From the cell containing the given text, extract its center point as (x, y) coordinate. 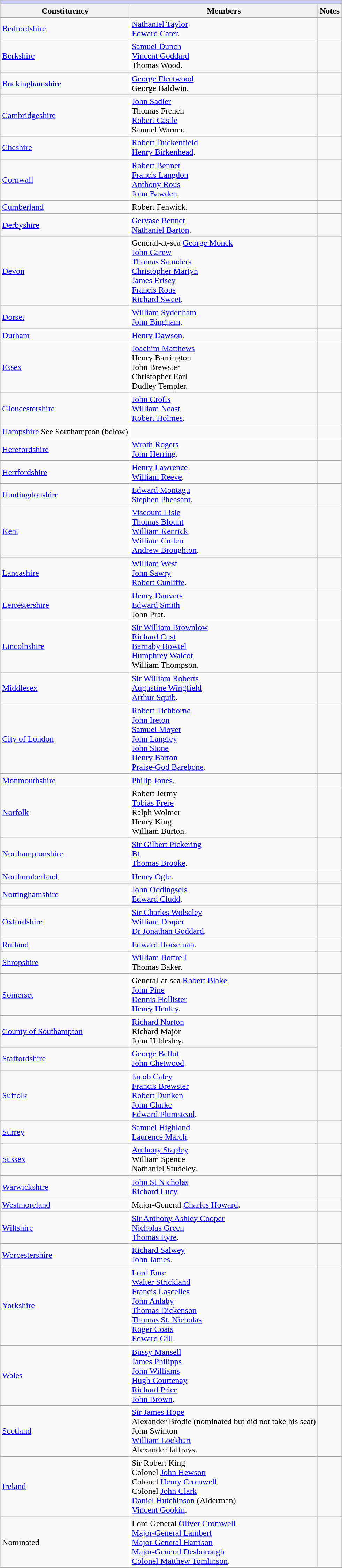
Sir James HopeAlexander Brodie (nominated but did not take his seat) John SwintonWilliam LockhartAlexander Jaffrays. (224, 1431)
Bedfordshire (65, 29)
Surrey (65, 1132)
Nominated (65, 1542)
Worcestershire (65, 1255)
Samuel Dunch Vincent Goddard Thomas Wood. (224, 56)
Sir William RobertsAugustine WingfieldArthur Squib. (224, 688)
Rutland (65, 945)
Henry Dawson. (224, 335)
Robert TichborneJohn IretonSamuel Moyer John Langley John Stone Henry BartonPraise-God Barebone. (224, 739)
Joachim Matthews Henry Barrington John Brewster Christopher Earl Dudley Templer. (224, 367)
County of Southampton (65, 1031)
Henry Danvers Edward Smith John Prat. (224, 605)
Buckinghamshire (65, 84)
Gervase Bennet Nathaniel Barton. (224, 225)
Norfolk (65, 812)
Henry Ogle. (224, 877)
Edward Montagu Stephen Pheasant. (224, 495)
George Fleetwood George Baldwin. (224, 84)
John Oddingsels Edward Cludd. (224, 894)
Kent (65, 531)
Sir Charles WolseleyWilliam DraperDr Jonathan Goddard. (224, 922)
Devon (65, 271)
Middlesex (65, 688)
Wales (65, 1375)
Lord General Oliver Cromwell Major-General Lambert Major-General Harrison Major-General Desborough Colonel Matthew Tomlinson. (224, 1542)
William West John Sawry Robert Cunliffe. (224, 573)
John Sadler Thomas French Robert Castle Samuel Warner. (224, 116)
Herefordshire (65, 449)
Viscount Lisle Thomas Blount William Kenrick William Cullen Andrew Broughton. (224, 531)
Constituency (65, 11)
Huntingdonshire (65, 495)
Wiltshire (65, 1227)
Scotland (65, 1431)
Staffordshire (65, 1059)
Cambridgeshire (65, 116)
Westmoreland (65, 1205)
Nathaniel Taylor Edward Cater. (224, 29)
Durham (65, 335)
Derbyshire (65, 225)
John Crofts William Neast Robert Holmes. (224, 409)
Cheshire (65, 148)
Suffolk (65, 1095)
Cumberland (65, 207)
Richard Salwey John James. (224, 1255)
Sir Robert KingColonel John HewsonColonel Henry CromwellColonel John ClarkDaniel Hutchinson (Alderman)Vincent Gookin. (224, 1487)
Cornwall (65, 180)
Lord Eure Walter Strickland Francis Lascelles John Anlaby Thomas Dickenson Thomas St. Nicholas Roger Coats Edward Gill. (224, 1305)
William Bottrell Thomas Baker. (224, 963)
Northumberland (65, 877)
Bussy Mansell James Philipps John Williams Hugh Courtenay Richard Price John Brown. (224, 1375)
Henry Lawrence William Reeve. (224, 472)
Warwickshire (65, 1187)
John St NicholasRichard Lucy. (224, 1187)
Sir William Brownlow Richard Cust Barnaby Bowtel Humphrey Walcot William Thompson. (224, 646)
Samuel HighlandLaurence March. (224, 1132)
Yorkshire (65, 1305)
Jacob CaleyFrancis BrewsterRobert Dunken John ClarkeEdward Plumstead. (224, 1095)
City of London (65, 739)
Members (224, 11)
Sir Gilbert PickeringBt Thomas Brooke. (224, 854)
Sir Anthony Ashley CooperNicholas GreenThomas Eyre. (224, 1227)
Lincolnshire (65, 646)
George BellotJohn Chetwood. (224, 1059)
William Sydenham John Bingham. (224, 317)
Leicestershire (65, 605)
Hertfordshire (65, 472)
Major-General Charles Howard. (224, 1205)
Berkshire (65, 56)
Robert JermyTobias FrereRalph WolmerHenry KingWilliam Burton. (224, 812)
Shropshire (65, 963)
Monmouthshire (65, 780)
Robert Fenwick. (224, 207)
Robert BennetFrancis LangdonAnthony RousJohn Bawden. (224, 180)
General-at-sea Robert Blake John Pine Dennis Hollister Henry Henley. (224, 995)
Hampshire See Southampton (below) (65, 432)
Nottinghamshire (65, 894)
General-at-sea George Monck John Carew Thomas Saunders Christopher Martyn James Erisey Francis Rous Richard Sweet. (224, 271)
Somerset (65, 995)
Essex (65, 367)
Edward Horseman. (224, 945)
Philip Jones. (224, 780)
Sussex (65, 1159)
Ireland (65, 1487)
Dorset (65, 317)
Robert Duckenfield Henry Birkenhead. (224, 148)
Anthony StapleyWilliam SpenceNathaniel Studeley. (224, 1159)
Notes (329, 11)
Northamptonshire (65, 854)
Oxfordshire (65, 922)
Lancashire (65, 573)
Gloucestershire (65, 409)
Wroth Rogers John Herring. (224, 449)
Richard Norton Richard MajorJohn Hildesley. (224, 1031)
